For the text-containing cell, return its midpoint in [X, Y] coordinate format. 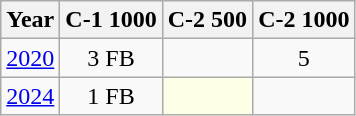
Year [30, 20]
2020 [30, 58]
C-1 1000 [111, 20]
C-2 500 [207, 20]
2024 [30, 96]
5 [304, 58]
1 FB [111, 96]
3 FB [111, 58]
C-2 1000 [304, 20]
